Return (X, Y) of the center of cell containing provided text 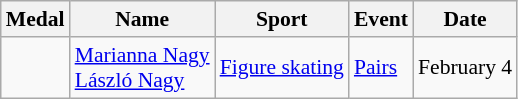
Pairs (381, 68)
Event (381, 19)
Figure skating (282, 68)
February 4 (465, 68)
Sport (282, 19)
Date (465, 19)
Name (142, 19)
Marianna Nagy László Nagy (142, 68)
Medal (36, 19)
